Extract the [X, Y] coordinate from the center of the cell holding the provided text.  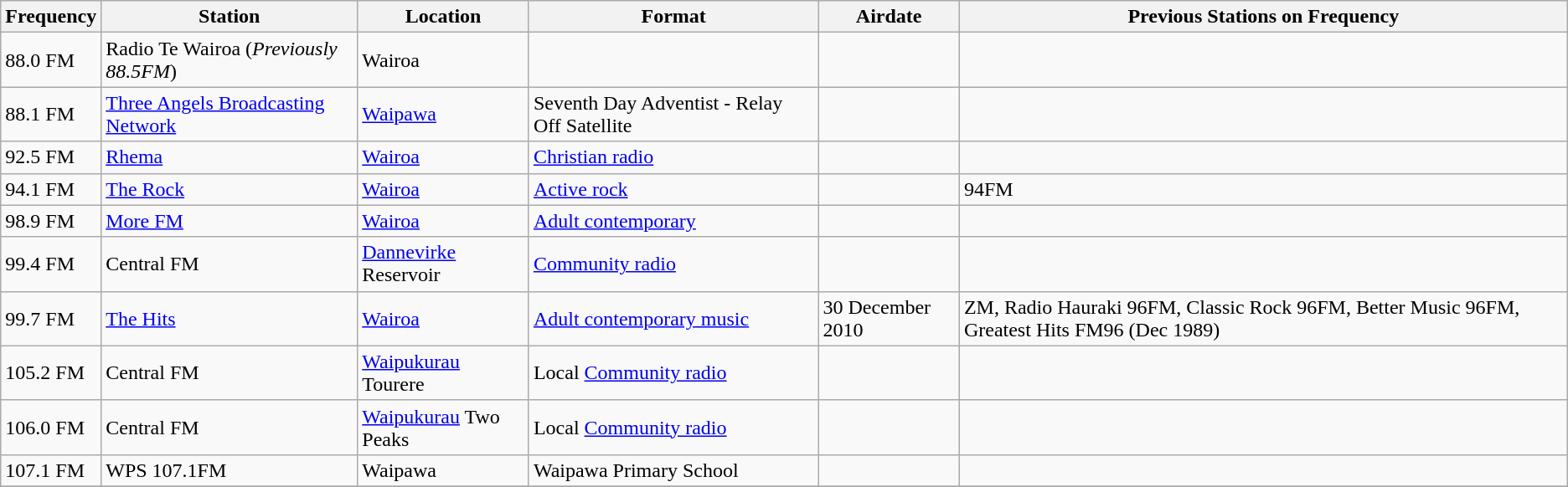
99.7 FM [51, 318]
99.4 FM [51, 264]
Previous Stations on Frequency [1263, 17]
Frequency [51, 17]
Adult contemporary [673, 221]
The Hits [230, 318]
Active rock [673, 189]
92.5 FM [51, 157]
94FM [1263, 189]
88.0 FM [51, 60]
Format [673, 17]
Dannevirke Reservoir [444, 264]
More FM [230, 221]
Airdate [889, 17]
Waipukurau Tourere [444, 373]
88.1 FM [51, 114]
The Rock [230, 189]
Seventh Day Adventist - Relay Off Satellite [673, 114]
Community radio [673, 264]
30 December 2010 [889, 318]
Three Angels Broadcasting Network [230, 114]
105.2 FM [51, 373]
Station [230, 17]
Adult contemporary music [673, 318]
94.1 FM [51, 189]
106.0 FM [51, 427]
Waipukurau Two Peaks [444, 427]
Waipawa Primary School [673, 470]
98.9 FM [51, 221]
ZM, Radio Hauraki 96FM, Classic Rock 96FM, Better Music 96FM, Greatest Hits FM96 (Dec 1989) [1263, 318]
Location [444, 17]
WPS 107.1FM [230, 470]
Christian radio [673, 157]
107.1 FM [51, 470]
Rhema [230, 157]
Radio Te Wairoa (Previously 88.5FM) [230, 60]
